Capture the cell that displays the provided text and extract its (x, y) central coordinate. 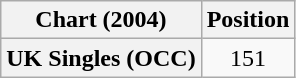
Chart (2004) (101, 20)
UK Singles (OCC) (101, 58)
151 (248, 58)
Position (248, 20)
